Locate the cell with the specified text and output its [x, y] center coordinate. 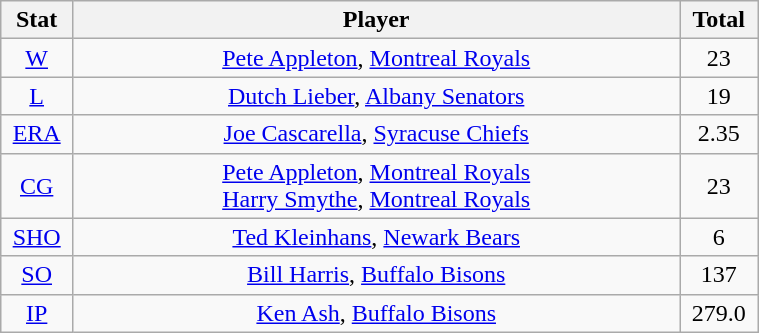
Stat [37, 20]
W [37, 58]
Bill Harris, Buffalo Bisons [376, 275]
L [37, 96]
Dutch Lieber, Albany Senators [376, 96]
IP [37, 313]
19 [719, 96]
Total [719, 20]
2.35 [719, 134]
137 [719, 275]
Pete Appleton, Montreal Royals [376, 58]
ERA [37, 134]
SHO [37, 237]
Pete Appleton, Montreal Royals Harry Smythe, Montreal Royals [376, 186]
6 [719, 237]
Ken Ash, Buffalo Bisons [376, 313]
CG [37, 186]
SO [37, 275]
279.0 [719, 313]
Ted Kleinhans, Newark Bears [376, 237]
Player [376, 20]
Joe Cascarella, Syracuse Chiefs [376, 134]
